Return the [x, y] coordinate for the center point of the cell that contains the specified text.  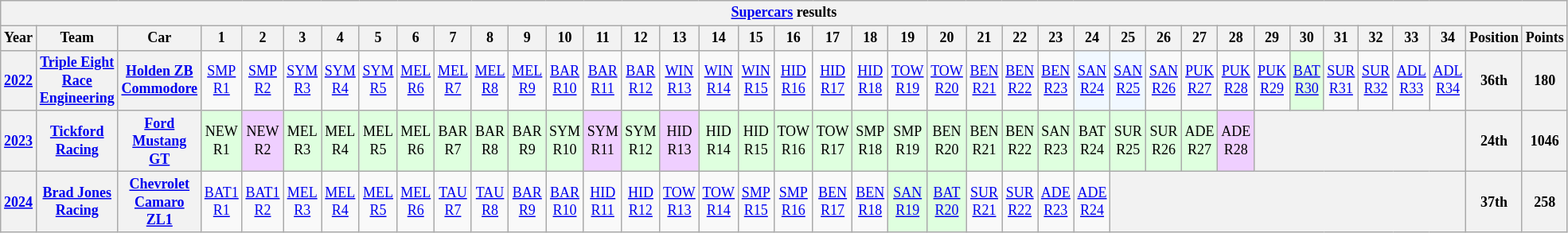
27 [1199, 38]
SMPR19 [907, 141]
Brad Jones Racing [76, 201]
WINR14 [718, 80]
BATR30 [1307, 80]
SMPR16 [793, 201]
SURR31 [1341, 80]
5 [378, 38]
BAT1R2 [263, 201]
BATR24 [1092, 141]
Team [76, 38]
HIDR18 [871, 80]
Supercars results [784, 13]
MELR7 [454, 80]
TAUR8 [490, 201]
TOWR16 [793, 141]
1 [221, 38]
ADLR33 [1411, 80]
SURR32 [1376, 80]
8 [490, 38]
22 [1020, 38]
19 [907, 38]
BENR20 [947, 141]
BENR17 [833, 201]
HIDR11 [603, 201]
34 [1448, 38]
SURR22 [1020, 201]
BENR23 [1056, 80]
6 [415, 38]
SANR24 [1092, 80]
PUKR27 [1199, 80]
ADER28 [1236, 141]
TAUR7 [454, 201]
BAT1R1 [221, 201]
17 [833, 38]
SYMR4 [341, 80]
26 [1164, 38]
SYMR10 [565, 141]
HIDR13 [680, 141]
TOWR19 [907, 80]
SANR23 [1056, 141]
SURR21 [984, 201]
Car [159, 38]
25 [1129, 38]
13 [680, 38]
MELR9 [527, 80]
SURR26 [1164, 141]
3 [302, 38]
ADER23 [1056, 201]
TOWR14 [718, 201]
21 [984, 38]
10 [565, 38]
HIDR17 [833, 80]
BARR12 [641, 80]
37th [1495, 201]
SMPR15 [756, 201]
180 [1544, 80]
Ford Mustang GT [159, 141]
WINR13 [680, 80]
33 [1411, 38]
SURR25 [1129, 141]
BARR7 [454, 141]
PUKR28 [1236, 80]
Position [1495, 38]
HIDR12 [641, 201]
HIDR15 [756, 141]
12 [641, 38]
NEWR2 [263, 141]
15 [756, 38]
29 [1272, 38]
TOWR17 [833, 141]
24th [1495, 141]
7 [454, 38]
Points [1544, 38]
258 [1544, 201]
30 [1307, 38]
31 [1341, 38]
WINR15 [756, 80]
2024 [19, 201]
BARR11 [603, 80]
4 [341, 38]
BENR18 [871, 201]
9 [527, 38]
SYMR12 [641, 141]
SYMR3 [302, 80]
TOWR20 [947, 80]
SYMR5 [378, 80]
SANR25 [1129, 80]
SMPR1 [221, 80]
MELR8 [490, 80]
28 [1236, 38]
BARR8 [490, 141]
32 [1376, 38]
18 [871, 38]
14 [718, 38]
2022 [19, 80]
2 [263, 38]
Holden ZB Commodore [159, 80]
ADER27 [1199, 141]
1046 [1544, 141]
Triple Eight Race Engineering [76, 80]
SANR19 [907, 201]
ADLR34 [1448, 80]
16 [793, 38]
24 [1092, 38]
BATR20 [947, 201]
SYMR11 [603, 141]
Chevrolet Camaro ZL1 [159, 201]
ADER24 [1092, 201]
11 [603, 38]
TOWR13 [680, 201]
36th [1495, 80]
Tickford Racing [76, 141]
SMPR2 [263, 80]
HIDR16 [793, 80]
SMPR18 [871, 141]
23 [1056, 38]
NEWR1 [221, 141]
HIDR14 [718, 141]
SANR26 [1164, 80]
PUKR29 [1272, 80]
2023 [19, 141]
20 [947, 38]
Year [19, 38]
